From the cell containing the given text, extract its center point as [x, y] coordinate. 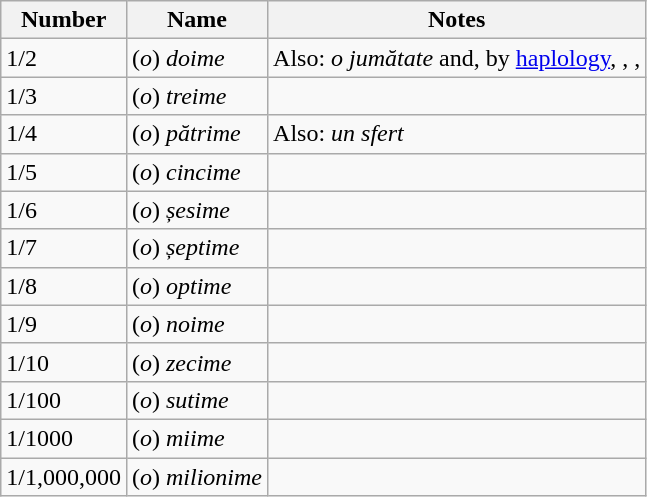
(o) treime [196, 96]
Name [196, 20]
1/10 [64, 362]
1/6 [64, 210]
(o) doime [196, 58]
Number [64, 20]
1/7 [64, 248]
(o) milionime [196, 477]
(o) noime [196, 324]
1/100 [64, 400]
Also: un sfert [457, 134]
(o) zecime [196, 362]
Notes [457, 20]
1/2 [64, 58]
(o) sutime [196, 400]
(o) pătrime [196, 134]
Also: o jumătate and, by haplology, , , [457, 58]
(o) șesime [196, 210]
1/8 [64, 286]
(o) cincime [196, 172]
(o) șeptime [196, 248]
1/5 [64, 172]
1/1,000,000 [64, 477]
(o) optime [196, 286]
1/3 [64, 96]
1/9 [64, 324]
1/1000 [64, 438]
1/4 [64, 134]
(o) miime [196, 438]
